Pinpoint the cell where the given text exists, returning its (x, y) midpoint coordinate. 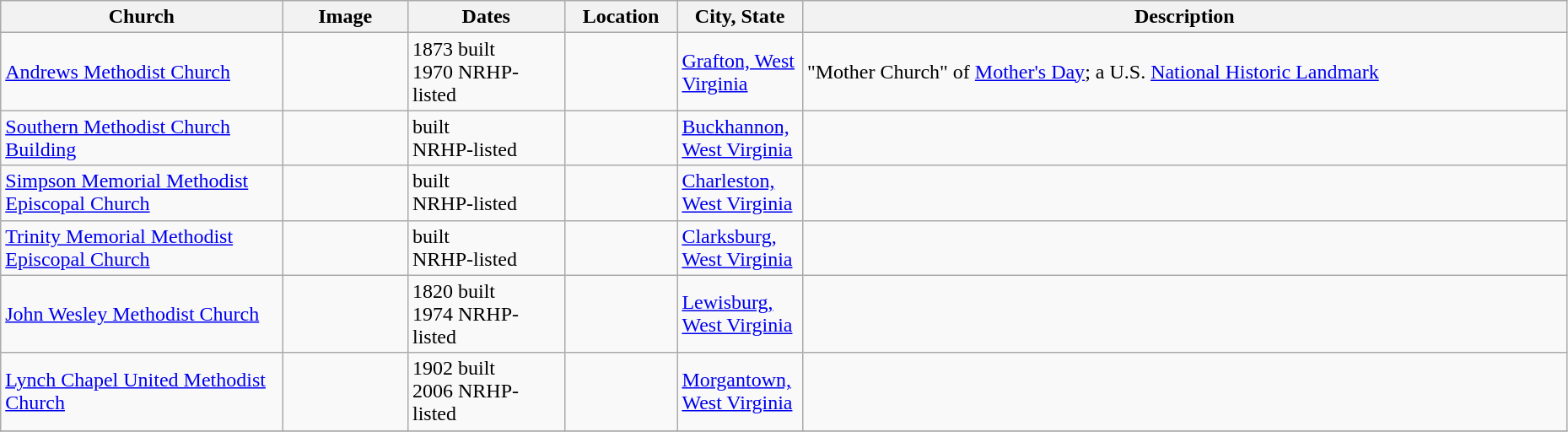
1873 built1970 NRHP-listed (486, 72)
Lewisburg, West Virginia (741, 314)
Location (621, 17)
1902 built2006 NRHP-listed (486, 391)
Buckhannon, West Virginia (741, 138)
Grafton, West Virginia (741, 72)
Dates (486, 17)
Lynch Chapel United Methodist Church (142, 391)
Trinity Memorial Methodist Episcopal Church (142, 248)
Clarksburg, West Virginia (741, 248)
Morgantown, West Virginia (741, 391)
Church (142, 17)
John Wesley Methodist Church (142, 314)
City, State (741, 17)
Southern Methodist Church Building (142, 138)
Image (346, 17)
Simpson Memorial Methodist Episcopal Church (142, 192)
1820 built1974 NRHP-listed (486, 314)
"Mother Church" of Mother's Day; a U.S. National Historic Landmark (1184, 72)
Charleston, West Virginia (741, 192)
Andrews Methodist Church (142, 72)
Description (1184, 17)
